Locate the cell with the specified text and output its [x, y] center coordinate. 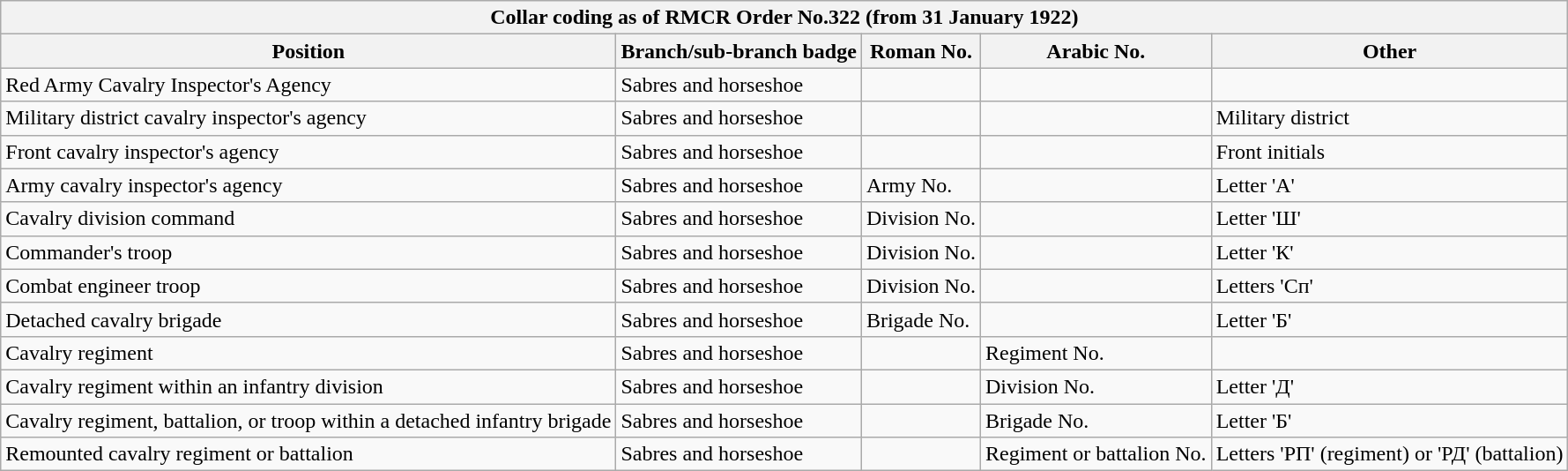
Red Army Cavalry Inspector's Agency [308, 85]
Collar coding as of RMCR Order No.322 (from 31 January 1922) [784, 18]
Cavalry regiment [308, 353]
Other [1389, 51]
Roman No. [920, 51]
Cavalry division command [308, 219]
Military district cavalry inspector's agency [308, 118]
Cavalry regiment, battalion, or troop within a detached infantry brigade [308, 421]
Front initials [1389, 152]
Letter 'Ш' [1389, 219]
Combat engineer troop [308, 286]
Remounted cavalry regiment or battalion [308, 454]
Letter 'К' [1389, 252]
Arabic No. [1096, 51]
Letter 'А' [1389, 185]
Army cavalry inspector's agency [308, 185]
Military district [1389, 118]
Position [308, 51]
Front cavalry inspector's agency [308, 152]
Letter 'Д' [1389, 386]
Cavalry regiment within an infantry division [308, 386]
Detached cavalry brigade [308, 319]
Letters 'РП' (regiment) or 'РД' (battalion) [1389, 454]
Letters 'Сп' [1389, 286]
Regiment or battalion No. [1096, 454]
Army No. [920, 185]
Branch/sub-branch badge [739, 51]
Commander's troop [308, 252]
Regiment No. [1096, 353]
